Determine the (x, y) coordinate at the center of the cell enclosing the given text.  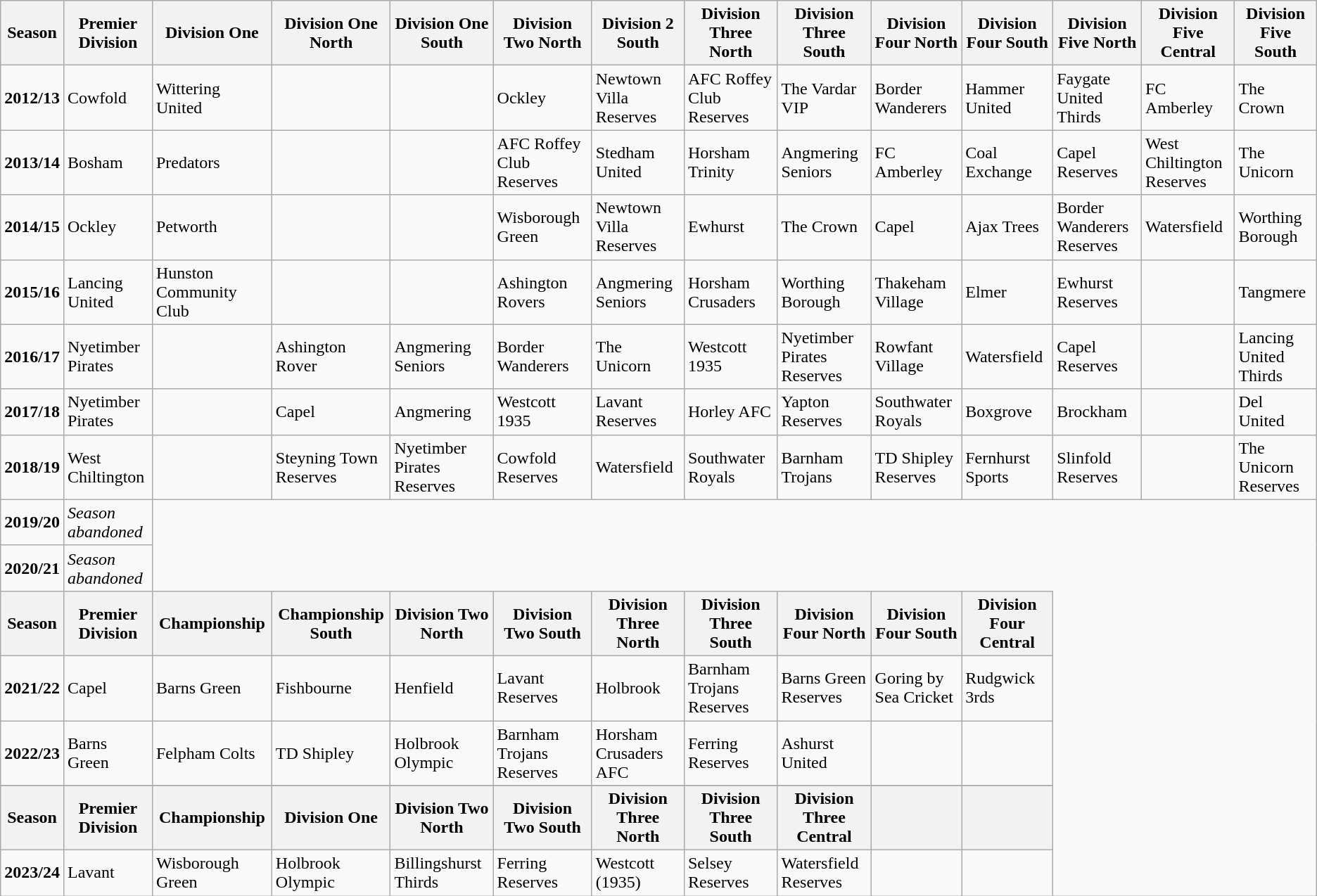
Border Wanderers Reserves (1097, 227)
Hammer United (1007, 98)
Rudgwick 3rds (1007, 688)
2017/18 (32, 412)
2020/21 (32, 568)
Division Four Central (1007, 623)
Holbrook (637, 688)
2016/17 (32, 357)
Tangmere (1275, 292)
Watersfield Reserves (825, 873)
Felpham Colts (212, 753)
Billingshurst Thirds (442, 873)
Horsham Crusaders (730, 292)
Ashington Rovers (542, 292)
Bosham (108, 162)
Division Five North (1097, 33)
Thakeham Village (916, 292)
2019/20 (32, 522)
Division Five South (1275, 33)
TD Shipley (331, 753)
Fernhurst Sports (1007, 467)
2015/16 (32, 292)
Championship South (331, 623)
TD Shipley Reserves (916, 467)
Del United (1275, 412)
Predators (212, 162)
West Chiltington (108, 467)
Lavant (108, 873)
Division One North (331, 33)
Stedham United (637, 162)
Barns Green Reserves (825, 688)
Yapton Reserves (825, 412)
Lancing United (108, 292)
Lancing United Thirds (1275, 357)
Hunston Community Club (212, 292)
Petworth (212, 227)
Elmer (1007, 292)
Goring by Sea Cricket (916, 688)
2012/13 (32, 98)
Faygate United Thirds (1097, 98)
Boxgrove (1007, 412)
West Chiltington Reserves (1188, 162)
Wittering United (212, 98)
2021/22 (32, 688)
The Unicorn Reserves (1275, 467)
Brockham (1097, 412)
Horley AFC (730, 412)
Cowfold (108, 98)
Steyning Town Reserves (331, 467)
Ajax Trees (1007, 227)
Henfield (442, 688)
Ashington Rover (331, 357)
Rowfant Village (916, 357)
Cowfold Reserves (542, 467)
2013/14 (32, 162)
Division 2 South (637, 33)
The Vardar VIP (825, 98)
2022/23 (32, 753)
Horsham Crusaders AFC (637, 753)
Division One South (442, 33)
Coal Exchange (1007, 162)
Division Five Central (1188, 33)
2023/24 (32, 873)
2014/15 (32, 227)
Selsey Reserves (730, 873)
Angmering (442, 412)
Ashurst United (825, 753)
2018/19 (32, 467)
Barnham Trojans (825, 467)
Fishbourne (331, 688)
Horsham Trinity (730, 162)
Ewhurst Reserves (1097, 292)
Division Three Central (825, 818)
Ewhurst (730, 227)
Westcott (1935) (637, 873)
Slinfold Reserves (1097, 467)
